Capture the cell that displays the provided text and extract its [X, Y] central coordinate. 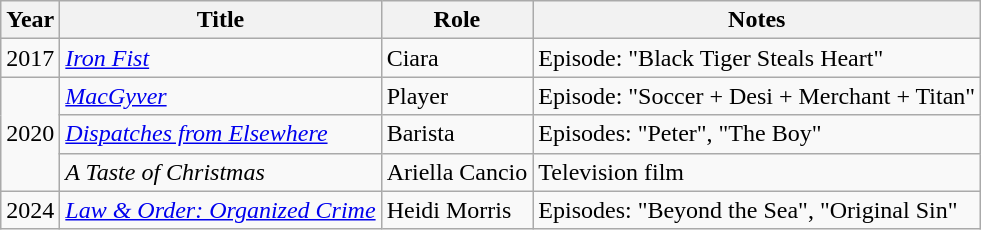
Episodes: "Beyond the Sea", "Original Sin" [757, 210]
Ciara [457, 58]
Dispatches from Elsewhere [220, 134]
2024 [30, 210]
Law & Order: Organized Crime [220, 210]
Title [220, 20]
Television film [757, 172]
2017 [30, 58]
Heidi Morris [457, 210]
Year [30, 20]
Notes [757, 20]
Episodes: "Peter", "The Boy" [757, 134]
Barista [457, 134]
A Taste of Christmas [220, 172]
MacGyver [220, 96]
Episode: "Black Tiger Steals Heart" [757, 58]
Episode: "Soccer + Desi + Merchant + Titan" [757, 96]
Ariella Cancio [457, 172]
Role [457, 20]
2020 [30, 134]
Iron Fist [220, 58]
Player [457, 96]
